Find where the given text appears and provide that cell's center as [X, Y] coordinate. 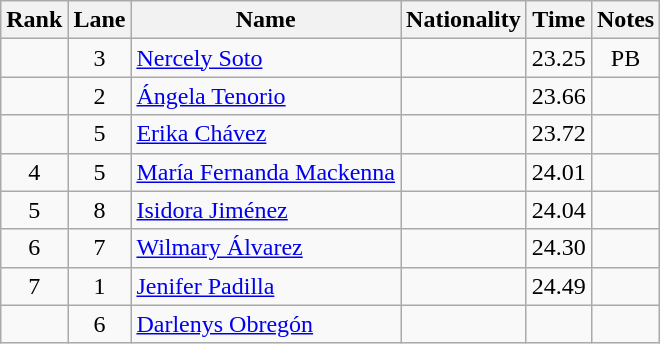
Time [558, 20]
Darlenys Obregón [266, 324]
24.30 [558, 248]
Notes [625, 20]
Ángela Tenorio [266, 96]
3 [100, 58]
María Fernanda Mackenna [266, 172]
PB [625, 58]
2 [100, 96]
Isidora Jiménez [266, 210]
23.25 [558, 58]
Lane [100, 20]
Wilmary Álvarez [266, 248]
4 [34, 172]
23.72 [558, 134]
24.01 [558, 172]
Rank [34, 20]
Name [266, 20]
Nercely Soto [266, 58]
Nationality [464, 20]
Erika Chávez [266, 134]
24.49 [558, 286]
8 [100, 210]
1 [100, 286]
Jenifer Padilla [266, 286]
23.66 [558, 96]
24.04 [558, 210]
